For the text-containing cell, return its midpoint in (X, Y) coordinate format. 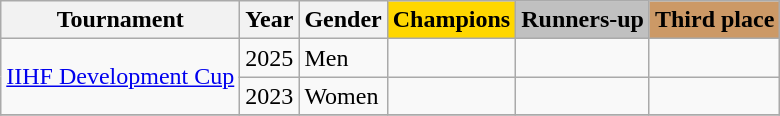
Runners-up (583, 20)
Tournament (120, 20)
IIHF Development Cup (120, 77)
Women (343, 96)
2023 (270, 96)
2025 (270, 58)
Men (343, 58)
Third place (714, 20)
Year (270, 20)
Gender (343, 20)
Champions (451, 20)
